Determine the (X, Y) coordinate at the center of the cell enclosing the given text.  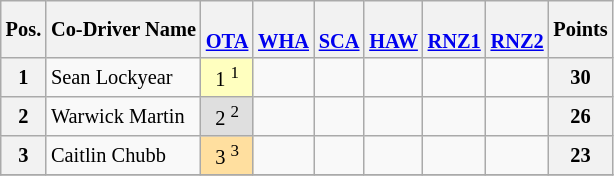
30 (581, 78)
Co-Driver Name (124, 29)
Sean Lockyear (124, 78)
Points (581, 29)
WHA (284, 29)
1 1 (227, 78)
RNZ2 (518, 29)
Pos. (24, 29)
Warwick Martin (124, 116)
OTA (227, 29)
Caitlin Chubb (124, 156)
HAW (393, 29)
3 3 (227, 156)
2 2 (227, 116)
RNZ1 (454, 29)
2 (24, 116)
26 (581, 116)
23 (581, 156)
SCA (339, 29)
3 (24, 156)
1 (24, 78)
